Search for the cell housing the specified text and yield its (x, y) center coordinate. 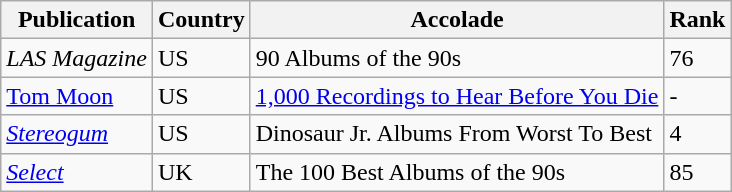
Country (201, 20)
85 (698, 172)
Publication (77, 20)
Select (77, 172)
Accolade (457, 20)
1,000 Recordings to Hear Before You Die (457, 96)
Dinosaur Jr. Albums From Worst To Best (457, 134)
4 (698, 134)
The 100 Best Albums of the 90s (457, 172)
Tom Moon (77, 96)
90 Albums of the 90s (457, 58)
- (698, 96)
LAS Magazine (77, 58)
UK (201, 172)
Stereogum (77, 134)
76 (698, 58)
Rank (698, 20)
